Identify which cell holds the provided text, then report its [X, Y] central coordinate. 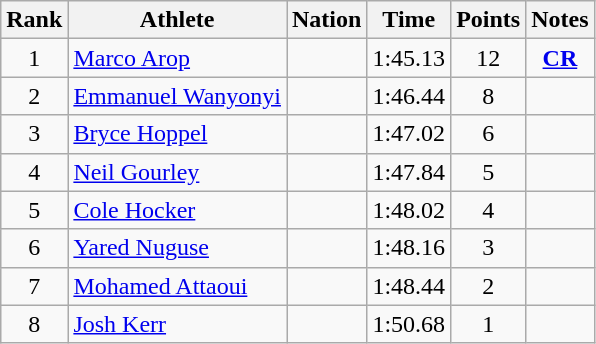
1:46.44 [409, 96]
Rank [34, 20]
1:48.44 [409, 286]
Time [409, 20]
Cole Hocker [178, 210]
1:50.68 [409, 324]
Yared Nuguse [178, 248]
Bryce Hoppel [178, 134]
Emmanuel Wanyonyi [178, 96]
Nation [326, 20]
1:45.13 [409, 58]
12 [488, 58]
1:47.02 [409, 134]
7 [34, 286]
1:47.84 [409, 172]
1:48.16 [409, 248]
Notes [560, 20]
Mohamed Attaoui [178, 286]
Points [488, 20]
CR [560, 58]
Josh Kerr [178, 324]
Marco Arop [178, 58]
Athlete [178, 20]
1:48.02 [409, 210]
Neil Gourley [178, 172]
